Pinpoint the cell where the given text exists, returning its [x, y] midpoint coordinate. 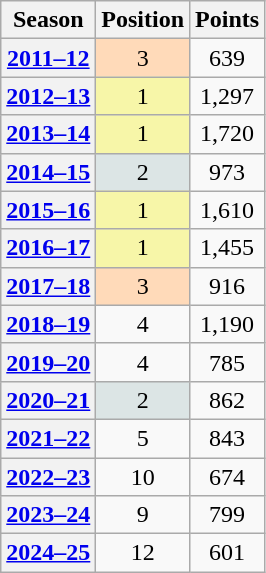
785 [228, 362]
674 [228, 477]
862 [228, 400]
1,720 [228, 134]
5 [143, 438]
2019–20 [48, 362]
2022–23 [48, 477]
601 [228, 553]
Points [228, 20]
843 [228, 438]
2023–24 [48, 515]
9 [143, 515]
1,455 [228, 248]
2016–17 [48, 248]
Position [143, 20]
2013–14 [48, 134]
916 [228, 286]
2020–21 [48, 400]
1,190 [228, 324]
1,297 [228, 96]
2011–12 [48, 58]
Season [48, 20]
2015–16 [48, 210]
2017–18 [48, 286]
10 [143, 477]
799 [228, 515]
2024–25 [48, 553]
2018–19 [48, 324]
2014–15 [48, 172]
2012–13 [48, 96]
973 [228, 172]
639 [228, 58]
1,610 [228, 210]
12 [143, 553]
2021–22 [48, 438]
